Locate the cell with the specified text and output its [x, y] center coordinate. 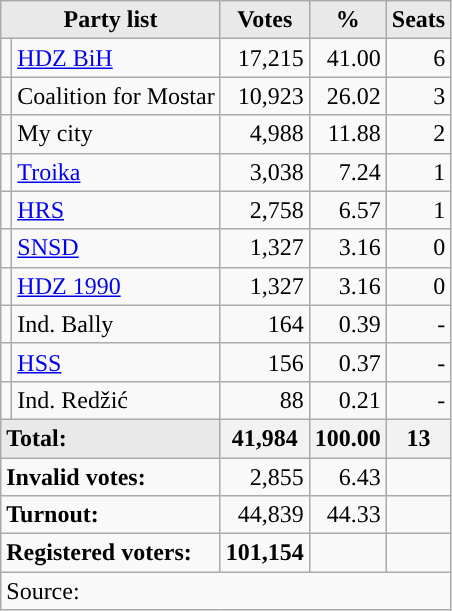
101,154 [264, 553]
6.57 [348, 210]
156 [264, 362]
Turnout: [110, 515]
6 [418, 58]
Ind. Bally [116, 324]
41,984 [264, 438]
0.21 [348, 400]
44.33 [348, 515]
SNSD [116, 248]
2 [418, 134]
HRS [116, 210]
41.00 [348, 58]
Registered voters: [110, 553]
0.37 [348, 362]
3 [418, 96]
11.88 [348, 134]
Source: [226, 591]
88 [264, 400]
Votes [264, 20]
Coalition for Mostar [116, 96]
2,855 [264, 477]
HDZ 1990 [116, 286]
6.43 [348, 477]
Troika [116, 172]
My city [116, 134]
Seats [418, 20]
Total: [110, 438]
Ind. Redžić [116, 400]
13 [418, 438]
10,923 [264, 96]
17,215 [264, 58]
HSS [116, 362]
2,758 [264, 210]
Party list [110, 20]
164 [264, 324]
100.00 [348, 438]
HDZ BiH [116, 58]
26.02 [348, 96]
Invalid votes: [110, 477]
% [348, 20]
4,988 [264, 134]
7.24 [348, 172]
0.39 [348, 324]
44,839 [264, 515]
3,038 [264, 172]
